For the text-containing cell, return its midpoint in [x, y] coordinate format. 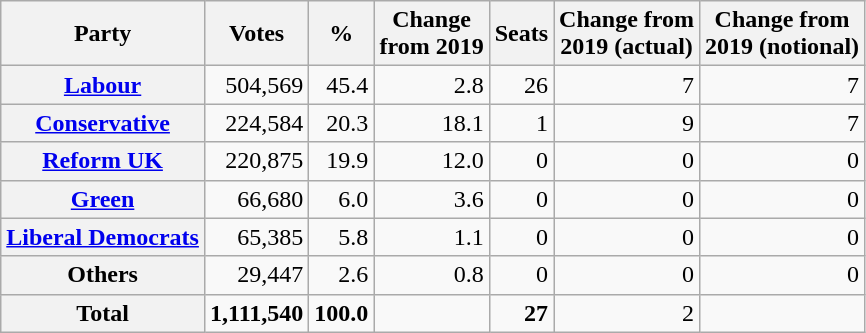
1.1 [432, 237]
224,584 [256, 123]
Green [103, 199]
1 [521, 123]
18.1 [432, 123]
Total [103, 313]
2 [627, 313]
% [342, 34]
220,875 [256, 161]
2.8 [432, 85]
Change from2019 (notional) [782, 34]
Party [103, 34]
Liberal Democrats [103, 237]
0.8 [432, 275]
5.8 [342, 237]
20.3 [342, 123]
12.0 [432, 161]
27 [521, 313]
504,569 [256, 85]
Changefrom 2019 [432, 34]
66,680 [256, 199]
Reform UK [103, 161]
Seats [521, 34]
Change from2019 (actual) [627, 34]
1,111,540 [256, 313]
Others [103, 275]
2.6 [342, 275]
19.9 [342, 161]
29,447 [256, 275]
9 [627, 123]
Conservative [103, 123]
45.4 [342, 85]
100.0 [342, 313]
Labour [103, 85]
26 [521, 85]
65,385 [256, 237]
3.6 [432, 199]
6.0 [342, 199]
Votes [256, 34]
